From the cell containing the given text, extract its center point as (X, Y) coordinate. 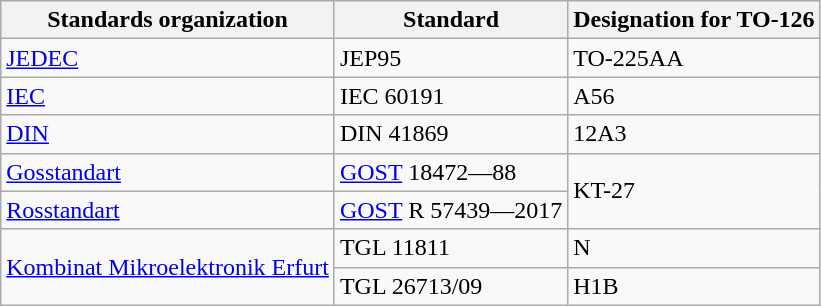
Rosstandart (168, 210)
Gosstandart (168, 172)
Kombinat Mikroelektronik Erfurt (168, 267)
H1B (694, 286)
TGL 11811 (450, 248)
IEC 60191 (450, 96)
IEC (168, 96)
12A3 (694, 134)
TGL 26713/09 (450, 286)
TO-225AA (694, 58)
Designation for TO-126 (694, 20)
N (694, 248)
GOST R 57439—2017 (450, 210)
A56 (694, 96)
GOST 18472—88 (450, 172)
DIN (168, 134)
Standards organization (168, 20)
KT-27 (694, 191)
JEP95 (450, 58)
JEDEC (168, 58)
DIN 41869 (450, 134)
Standard (450, 20)
